Detect which cell encompasses the target text, then output its (x, y) center coordinate. 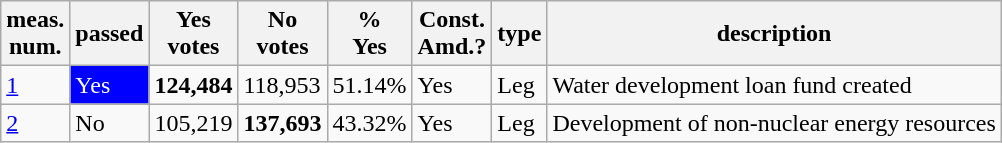
Const.Amd.? (452, 34)
51.14% (370, 85)
meas.num. (36, 34)
No (110, 123)
%Yes (370, 34)
2 (36, 123)
43.32% (370, 123)
137,693 (282, 123)
Yesvotes (194, 34)
Novotes (282, 34)
Water development loan fund created (774, 85)
type (520, 34)
passed (110, 34)
124,484 (194, 85)
118,953 (282, 85)
1 (36, 85)
105,219 (194, 123)
Development of non-nuclear energy resources (774, 123)
description (774, 34)
